Provide the [x, y] coordinate of the cell's center where the given text is located.  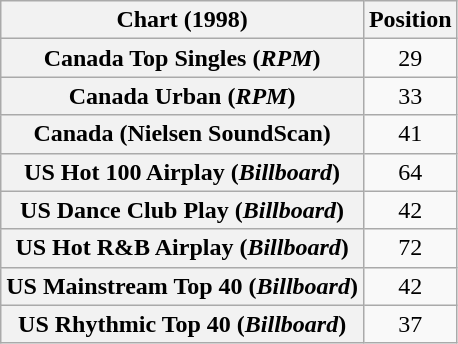
33 [410, 96]
37 [410, 324]
29 [410, 58]
Canada (Nielsen SoundScan) [182, 134]
US Rhythmic Top 40 (Billboard) [182, 324]
64 [410, 172]
Canada Top Singles (RPM) [182, 58]
US Mainstream Top 40 (Billboard) [182, 286]
US Hot R&B Airplay (Billboard) [182, 248]
Chart (1998) [182, 20]
41 [410, 134]
Position [410, 20]
US Dance Club Play (Billboard) [182, 210]
Canada Urban (RPM) [182, 96]
72 [410, 248]
US Hot 100 Airplay (Billboard) [182, 172]
